Identify which cell holds the provided text, then report its (X, Y) central coordinate. 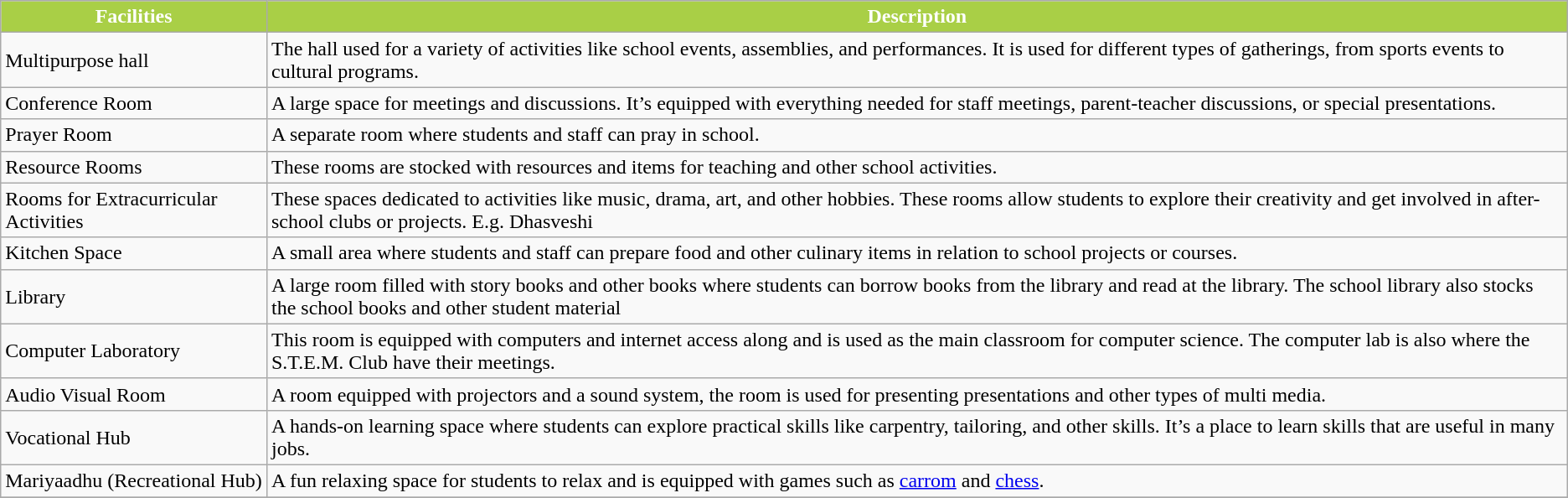
Vocational Hub (134, 438)
Prayer Room (134, 135)
Facilities (134, 17)
Computer Laboratory (134, 350)
A fun relaxing space for students to relax and is equipped with games such as carrom and chess. (916, 480)
A small area where students and staff can prepare food and other culinary items in relation to school projects or courses. (916, 253)
These rooms are stocked with resources and items for teaching and other school activities. (916, 167)
Mariyaadhu (Recreational Hub) (134, 480)
Resource Rooms (134, 167)
A separate room where students and staff can pray in school. (916, 135)
Kitchen Space (134, 253)
Conference Room (134, 103)
Library (134, 297)
Audio Visual Room (134, 394)
Multipurpose hall (134, 60)
A room equipped with projectors and a sound system, the room is used for presenting presentations and other types of multi media. (916, 394)
Rooms for Extracurricular Activities (134, 210)
Description (916, 17)
